Search for the cell housing the specified text and yield its [x, y] center coordinate. 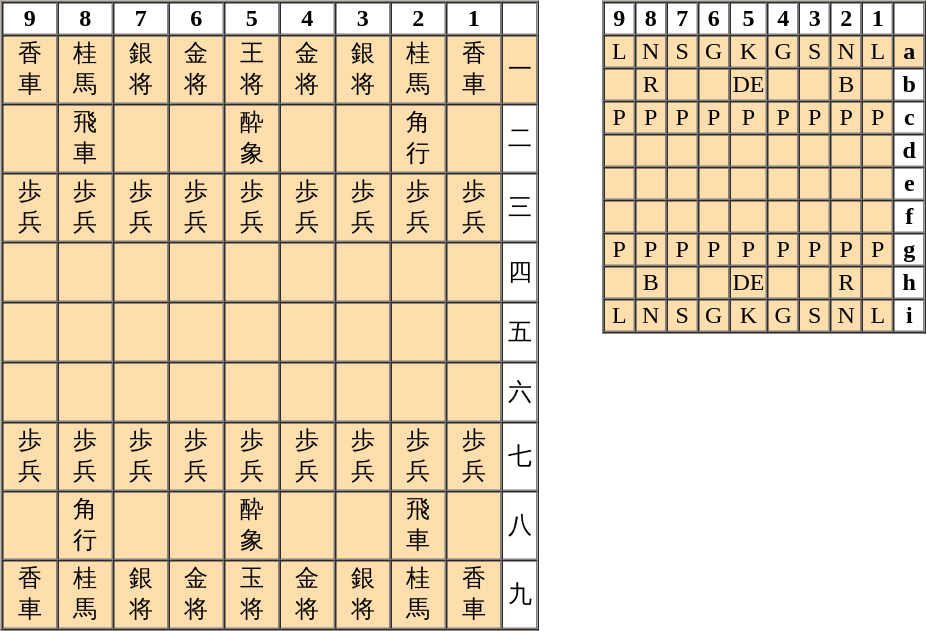
九 [520, 594]
g [909, 250]
c [909, 118]
六 [520, 392]
七 [520, 456]
玉将 [252, 594]
一 [520, 70]
f [909, 216]
i [909, 316]
a [909, 52]
五 [520, 332]
e [909, 184]
b [909, 84]
八 [520, 526]
二 [520, 138]
王将 [252, 70]
四 [520, 272]
h [909, 282]
三 [520, 208]
d [909, 150]
